Pinpoint the cell where the given text exists, returning its [x, y] midpoint coordinate. 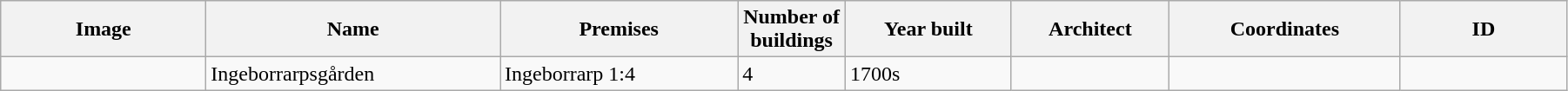
Premises [620, 29]
Ingeborrarpsgården [353, 74]
4 [792, 74]
Number ofbuildings [792, 29]
ID [1483, 29]
1700s [928, 74]
Coordinates [1284, 29]
Image [104, 29]
Architect [1089, 29]
Ingeborrarp 1:4 [620, 74]
Name [353, 29]
Year built [928, 29]
